Capture the cell that displays the provided text and extract its [x, y] central coordinate. 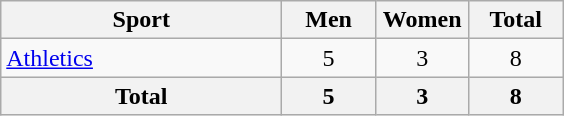
Women [422, 20]
Athletics [142, 58]
Sport [142, 20]
Men [329, 20]
